Search for the cell housing the specified text and yield its [X, Y] center coordinate. 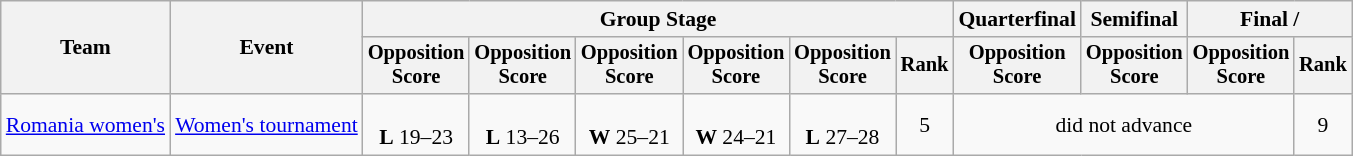
Group Stage [658, 19]
9 [1323, 124]
5 [925, 124]
Final / [1270, 19]
L 13–26 [522, 124]
Romania women's [86, 124]
Team [86, 48]
Event [266, 48]
L 19–23 [416, 124]
L 27–28 [842, 124]
W 25–21 [630, 124]
Semifinal [1134, 19]
W 24–21 [736, 124]
did not advance [1124, 124]
Quarterfinal [1017, 19]
Women's tournament [266, 124]
